Find where the given text appears and provide that cell's center as (X, Y) coordinate. 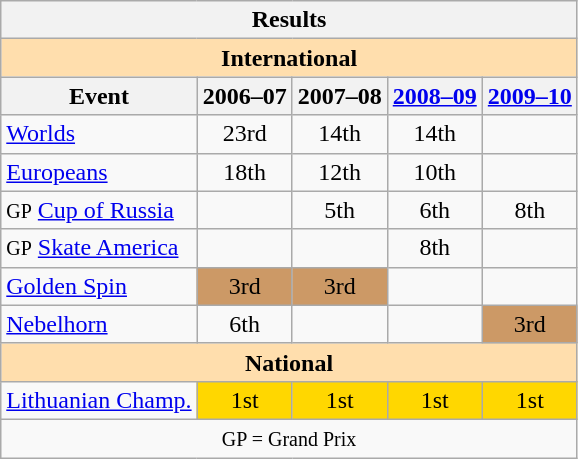
Europeans (99, 172)
10th (434, 172)
18th (244, 172)
12th (340, 172)
2006–07 (244, 96)
GP = Grand Prix (290, 438)
National (290, 362)
Event (99, 96)
International (290, 58)
2007–08 (340, 96)
23rd (244, 134)
GP Skate America (99, 248)
Worlds (99, 134)
5th (340, 210)
Lithuanian Champ. (99, 400)
2009–10 (530, 96)
Nebelhorn (99, 324)
Results (290, 20)
Golden Spin (99, 286)
GP Cup of Russia (99, 210)
2008–09 (434, 96)
